Return [X, Y] of the center of cell containing provided text 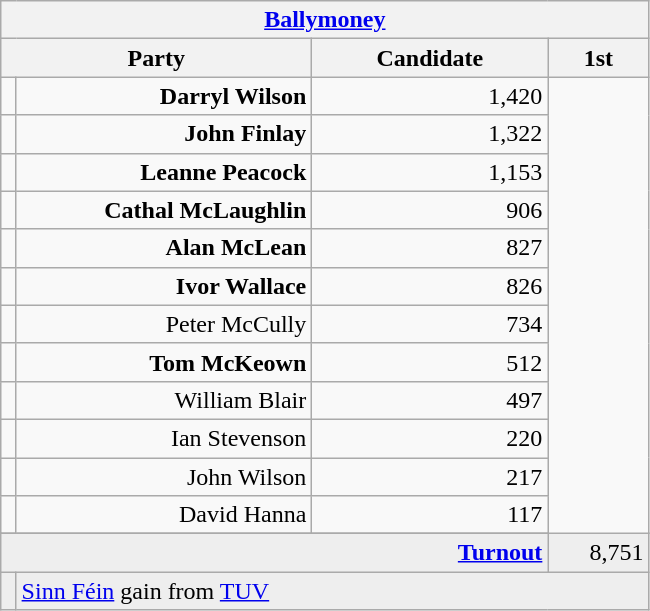
Tom McKeown [164, 362]
117 [430, 515]
8,751 [598, 553]
William Blair [164, 400]
John Wilson [164, 477]
1,153 [430, 172]
Candidate [430, 58]
1,420 [430, 96]
David Hanna [164, 515]
Ian Stevenson [164, 438]
Sinn Féin gain from TUV [332, 591]
Turnout [274, 553]
Ivor Wallace [164, 286]
Peter McCully [164, 324]
826 [430, 286]
906 [430, 210]
217 [430, 477]
Cathal McLaughlin [164, 210]
497 [430, 400]
734 [430, 324]
220 [430, 438]
Ballymoney [325, 20]
1st [598, 58]
Alan McLean [164, 248]
1,322 [430, 134]
512 [430, 362]
827 [430, 248]
Party [156, 58]
Darryl Wilson [164, 96]
Leanne Peacock [164, 172]
John Finlay [164, 134]
